For the text-containing cell, return its midpoint in [x, y] coordinate format. 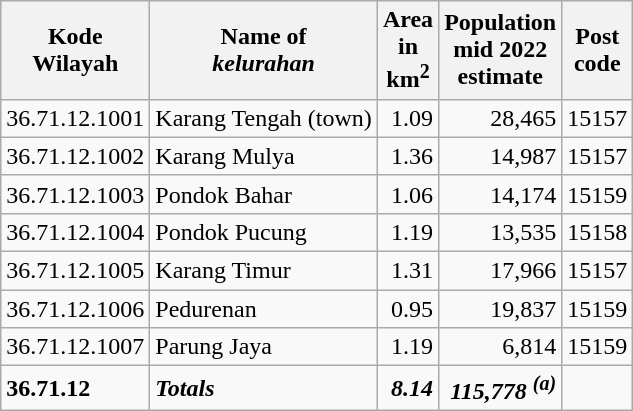
Area in km2 [408, 50]
Totals [264, 388]
36.71.12.1001 [76, 118]
1.31 [408, 271]
Pondok Bahar [264, 194]
1.09 [408, 118]
36.71.12 [76, 388]
6,814 [500, 347]
36.71.12.1002 [76, 156]
Karang Mulya [264, 156]
Pondok Pucung [264, 232]
Karang Timur [264, 271]
1.36 [408, 156]
Parung Jaya [264, 347]
13,535 [500, 232]
Name of kelurahan [264, 50]
Kode Wilayah [76, 50]
17,966 [500, 271]
Postcode [598, 50]
Karang Tengah (town) [264, 118]
36.71.12.1005 [76, 271]
36.71.12.1006 [76, 309]
Pedurenan [264, 309]
0.95 [408, 309]
14,987 [500, 156]
19,837 [500, 309]
Populationmid 2022estimate [500, 50]
36.71.12.1004 [76, 232]
36.71.12.1007 [76, 347]
115,778 (a) [500, 388]
36.71.12.1003 [76, 194]
15158 [598, 232]
14,174 [500, 194]
1.06 [408, 194]
8.14 [408, 388]
28,465 [500, 118]
